For the text-containing cell, return its midpoint in [X, Y] coordinate format. 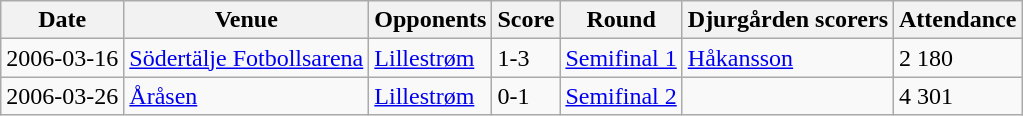
4 301 [958, 96]
Södertälje Fotbollsarena [246, 58]
Venue [246, 20]
Score [526, 20]
Semifinal 1 [621, 58]
2 180 [958, 58]
2006-03-26 [62, 96]
Håkansson [788, 58]
Attendance [958, 20]
Åråsen [246, 96]
Round [621, 20]
Date [62, 20]
Semifinal 2 [621, 96]
Opponents [430, 20]
Djurgården scorers [788, 20]
2006-03-16 [62, 58]
1-3 [526, 58]
0-1 [526, 96]
